For the text-containing cell, return its midpoint in [x, y] coordinate format. 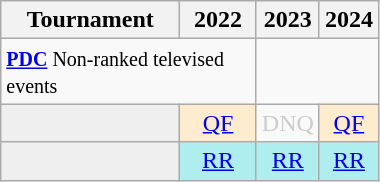
2022 [218, 20]
2023 [288, 20]
DNQ [288, 123]
Tournament [90, 20]
2024 [348, 20]
PDC Non-ranked televised events [129, 72]
